Pinpoint the cell where the given text exists, returning its (X, Y) midpoint coordinate. 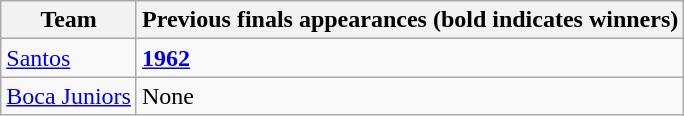
Previous finals appearances (bold indicates winners) (410, 20)
Boca Juniors (69, 96)
1962 (410, 58)
None (410, 96)
Santos (69, 58)
Team (69, 20)
